Extract the (x, y) coordinate from the center of the cell holding the provided text.  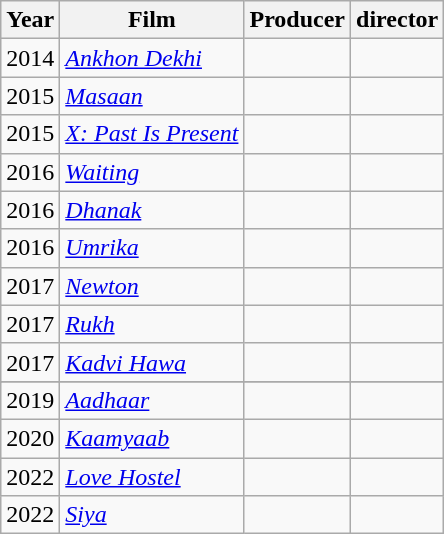
Producer (298, 20)
director (398, 20)
Umrika (152, 248)
Year (30, 20)
Film (152, 20)
Ankhon Dekhi (152, 58)
Kadvi Hawa (152, 362)
2019 (30, 400)
Masaan (152, 96)
Love Hostel (152, 477)
Dhanak (152, 210)
Rukh (152, 324)
Waiting (152, 172)
2020 (30, 438)
2014 (30, 58)
X: Past Is Present (152, 134)
Kaamyaab (152, 438)
Aadhaar (152, 400)
Siya (152, 515)
Newton (152, 286)
